Identify which cell holds the provided text, then report its (X, Y) central coordinate. 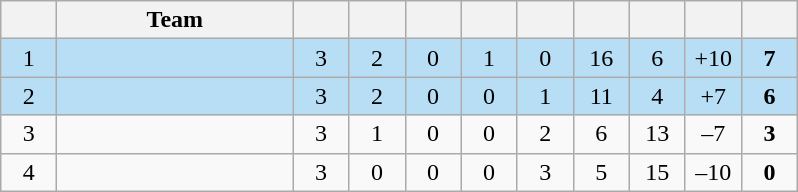
–7 (713, 134)
7 (769, 58)
+7 (713, 96)
+10 (713, 58)
5 (601, 172)
15 (657, 172)
13 (657, 134)
11 (601, 96)
16 (601, 58)
Team (175, 20)
–10 (713, 172)
